Locate the cell with the specified text and output its [x, y] center coordinate. 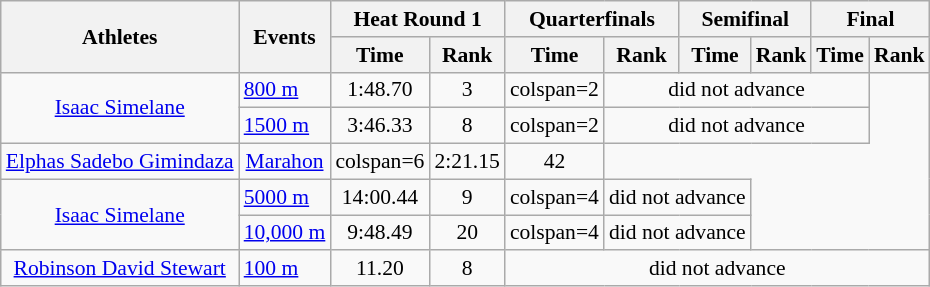
9:48.49 [380, 233]
Robinson David Stewart [120, 269]
9 [466, 197]
14:00.44 [380, 197]
Athletes [120, 36]
5000 m [285, 197]
Final [870, 19]
11.20 [380, 269]
42 [554, 162]
10,000 m [285, 233]
Semifinal [745, 19]
20 [466, 233]
3 [466, 90]
1500 m [285, 126]
3:46.33 [380, 126]
1:48.70 [380, 90]
Marahon [285, 162]
800 m [285, 90]
Heat Round 1 [418, 19]
100 m [285, 269]
Events [285, 36]
2:21.15 [466, 162]
Quarterfinals [592, 19]
colspan=6 [380, 162]
Elphas Sadebo Gimindaza [120, 162]
